Output the [X, Y] coordinate of the center of the cell containing the given text.  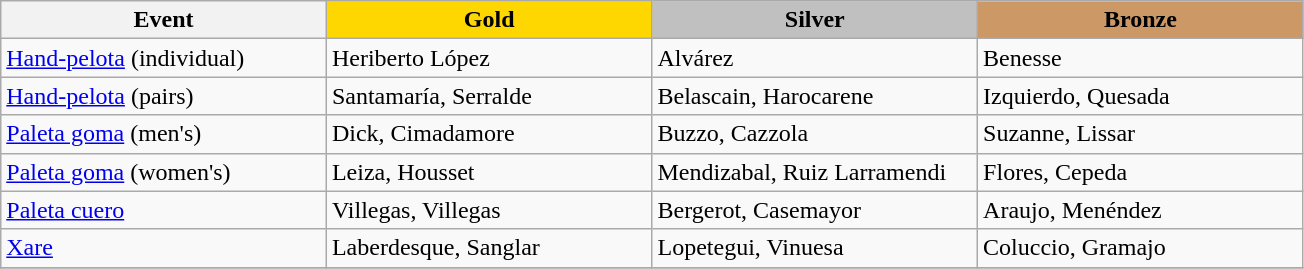
Mendizabal, Ruiz Larramendi [815, 172]
Laberdesque, Sanglar [489, 248]
Paleta goma (men's) [164, 134]
Coluccio, Gramajo [1141, 248]
Izquierdo, Quesada [1141, 96]
Bergerot, Casemayor [815, 210]
Leiza, Housset [489, 172]
Paleta goma (women's) [164, 172]
Bronze [1141, 20]
Benesse [1141, 58]
Dick, Cimadamore [489, 134]
Event [164, 20]
Hand-pelota (individual) [164, 58]
Lopetegui, Vinuesa [815, 248]
Buzzo, Cazzola [815, 134]
Suzanne, Lissar [1141, 134]
Paleta cuero [164, 210]
Alvárez [815, 58]
Xare [164, 248]
Gold [489, 20]
Heriberto López [489, 58]
Santamaría, Serralde [489, 96]
Belascain, Harocarene [815, 96]
Villegas, Villegas [489, 210]
Silver [815, 20]
Flores, Cepeda [1141, 172]
Araujo, Menéndez [1141, 210]
Hand-pelota (pairs) [164, 96]
